Output the [X, Y] coordinate of the center of the cell containing the given text.  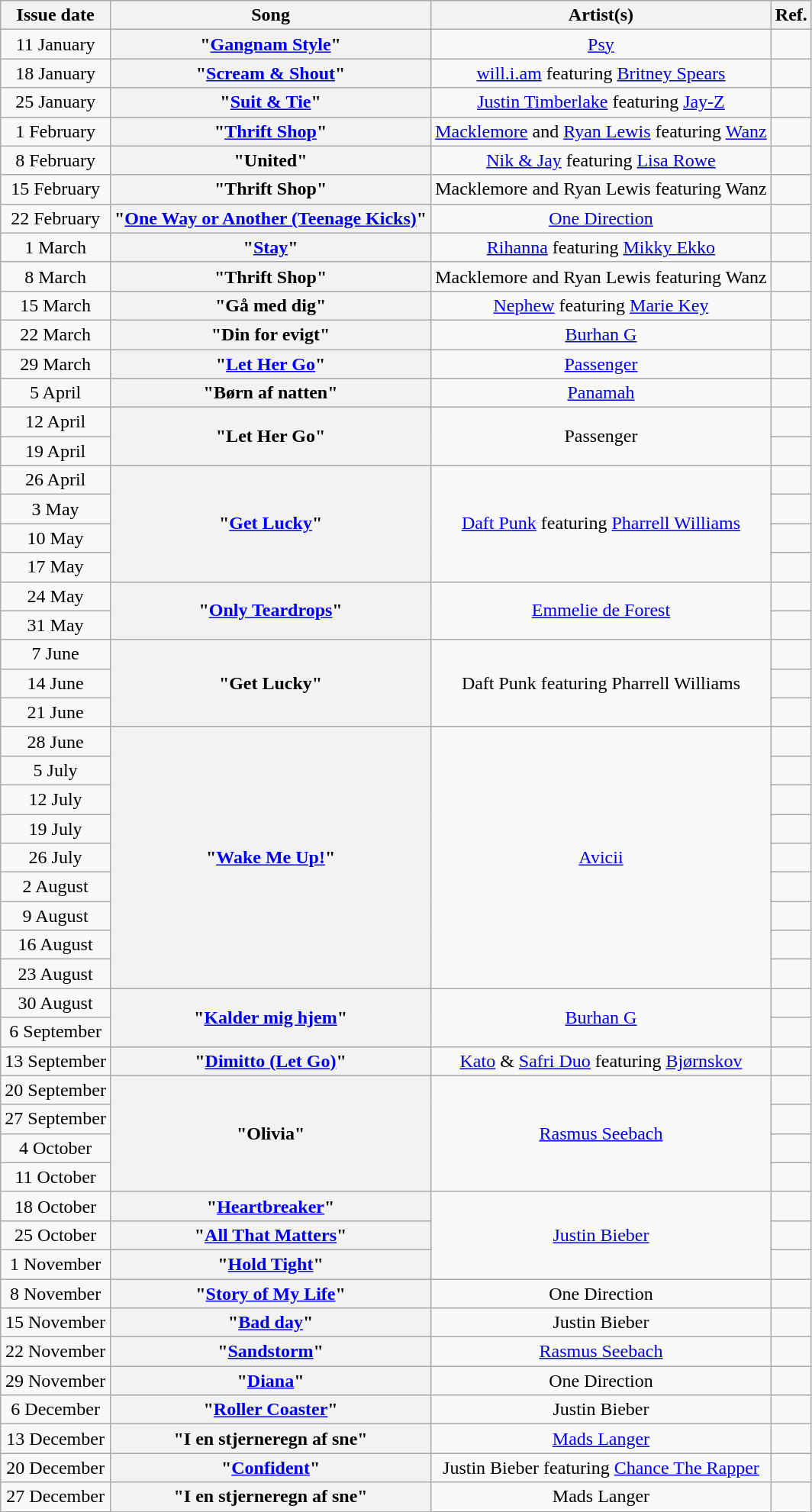
"United" [270, 160]
31 May [56, 625]
12 April [56, 422]
13 December [56, 1439]
4 October [56, 1148]
8 November [56, 1294]
1 March [56, 247]
Nik & Jay featuring Lisa Rowe [601, 160]
8 February [56, 160]
15 February [56, 189]
25 January [56, 102]
"Kalder mig hjem" [270, 1017]
"Bad day" [270, 1323]
"Wake Me Up!" [270, 858]
"Sandstorm" [270, 1352]
26 July [56, 858]
"Hold Tight" [270, 1264]
Justin Timberlake featuring Jay-Z [601, 102]
Emmelie de Forest [601, 611]
1 February [56, 131]
"Gå med dig" [270, 305]
16 August [56, 945]
22 March [56, 334]
Panamah [601, 393]
Avicii [601, 858]
7 June [56, 654]
13 September [56, 1061]
"One Way or Another (Teenage Kicks)" [270, 218]
Artist(s) [601, 15]
"Stay" [270, 247]
22 February [56, 218]
26 April [56, 480]
9 August [56, 916]
12 July [56, 799]
"Børn af natten" [270, 393]
Justin Bieber featuring Chance The Rapper [601, 1468]
10 May [56, 538]
"Olivia" [270, 1133]
23 August [56, 974]
11 January [56, 44]
"Gangnam Style" [270, 44]
"Only Teardrops" [270, 611]
Rihanna featuring Mikky Ekko [601, 247]
15 November [56, 1323]
22 November [56, 1352]
21 June [56, 712]
29 November [56, 1381]
will.i.am featuring Britney Spears [601, 73]
8 March [56, 276]
18 October [56, 1206]
Psy [601, 44]
5 April [56, 393]
Song [270, 15]
"Confident" [270, 1468]
Ref. [791, 15]
"Dimitto (Let Go)" [270, 1061]
24 May [56, 596]
30 August [56, 1003]
"Heartbreaker" [270, 1206]
20 September [56, 1090]
"All That Matters" [270, 1235]
"Roller Coaster" [270, 1410]
1 November [56, 1264]
6 September [56, 1032]
15 March [56, 305]
Issue date [56, 15]
27 December [56, 1497]
Kato & Safri Duo featuring Bjørnskov [601, 1061]
14 June [56, 683]
28 June [56, 741]
"Scream & Shout" [270, 73]
29 March [56, 364]
"Diana" [270, 1381]
17 May [56, 567]
"Story of My Life" [270, 1294]
25 October [56, 1235]
11 October [56, 1177]
27 September [56, 1119]
"Suit & Tie" [270, 102]
3 May [56, 509]
19 July [56, 828]
"Din for evigt" [270, 334]
6 December [56, 1410]
20 December [56, 1468]
Nephew featuring Marie Key [601, 305]
19 April [56, 451]
5 July [56, 770]
18 January [56, 73]
2 August [56, 887]
